From the cell containing the given text, extract its center point as (X, Y) coordinate. 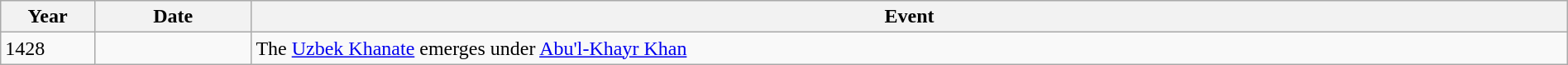
Year (48, 17)
Date (172, 17)
The Uzbek Khanate emerges under Abu'l-Khayr Khan (910, 48)
Event (910, 17)
1428 (48, 48)
